Return the (X, Y) coordinate for the center point of the cell that contains the specified text.  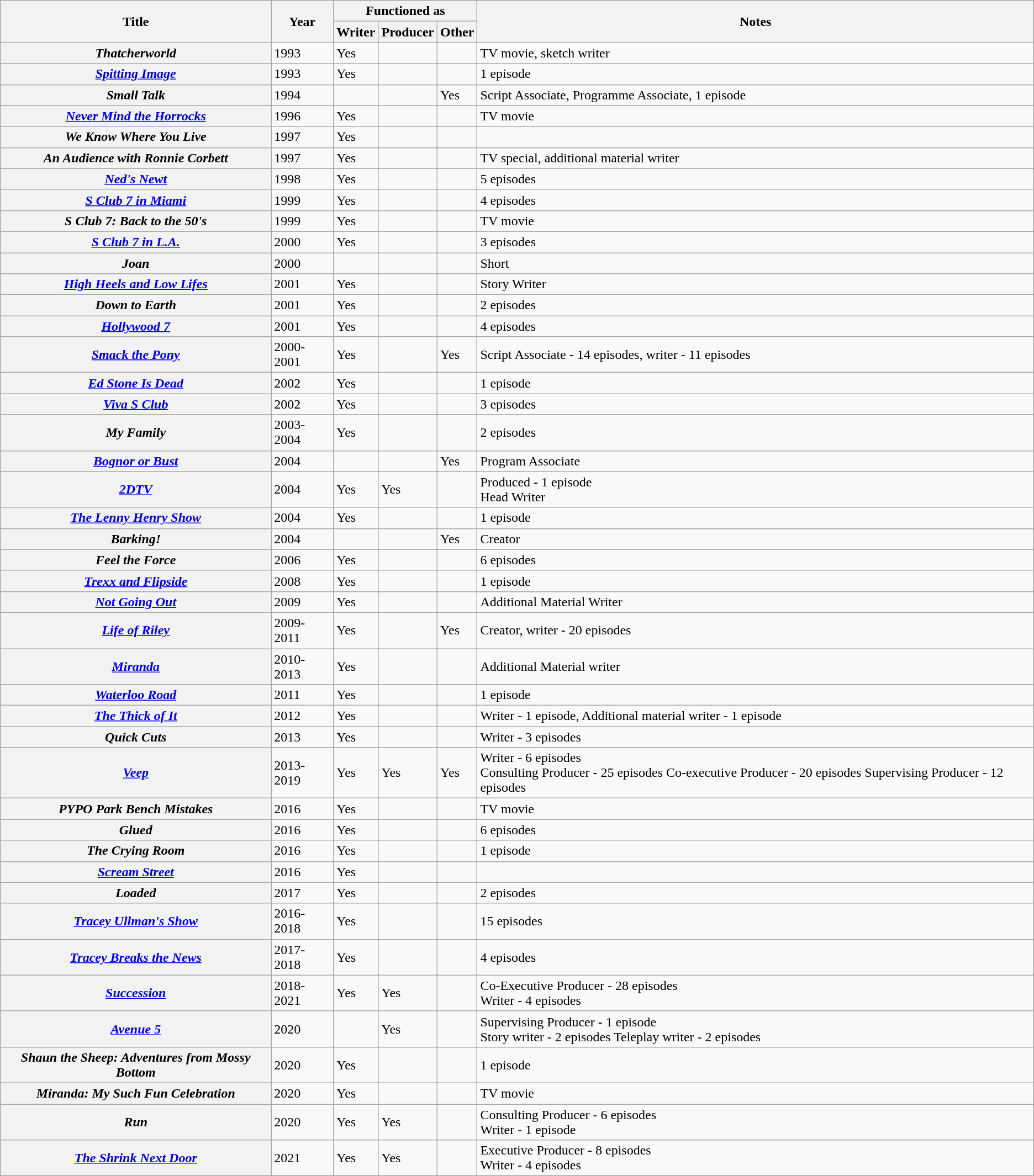
Produced - 1 episodeHead Writer (756, 489)
Hollywood 7 (136, 326)
2011 (303, 695)
Additional Material Writer (756, 602)
Joan (136, 263)
Script Associate, Programme Associate, 1 episode (756, 95)
Creator (756, 539)
Life of Riley (136, 631)
Consulting Producer - 6 episodesWriter - 1 episode (756, 1122)
Miranda (136, 666)
2003-2004 (303, 433)
Succession (136, 993)
Program Associate (756, 461)
Writer (356, 32)
The Shrink Next Door (136, 1158)
Year (303, 22)
S Club 7 in Miami (136, 200)
Spitting Image (136, 74)
The Lenny Henry Show (136, 518)
2012 (303, 716)
2013 (303, 737)
2008 (303, 581)
1994 (303, 95)
Ned's Newt (136, 179)
2009-2011 (303, 631)
My Family (136, 433)
2018-2021 (303, 993)
2013-2019 (303, 773)
We Know Where You Live (136, 137)
Quick Cuts (136, 737)
Feel the Force (136, 560)
Veep (136, 773)
Notes (756, 22)
An Audience with Ronnie Corbett (136, 158)
Bognor or Bust (136, 461)
Miranda: My Such Fun Celebration (136, 1093)
2006 (303, 560)
Down to Earth (136, 305)
Creator, writer - 20 episodes (756, 631)
Supervising Producer - 1 episodeStory writer - 2 episodes Teleplay writer - 2 episodes (756, 1029)
Small Talk (136, 95)
S Club 7 in L.A. (136, 242)
Smack the Pony (136, 354)
Writer - 6 episodesConsulting Producer - 25 episodes Co-executive Producer - 20 episodes Supervising Producer - 12 episodes (756, 773)
The Thick of It (136, 716)
Script Associate - 14 episodes, writer - 11 episodes (756, 354)
2DTV (136, 489)
2016-2018 (303, 921)
Writer - 1 episode, Additional material writer - 1 episode (756, 716)
Story Writer (756, 284)
TV movie, sketch writer (756, 53)
Viva S Club (136, 404)
Other (457, 32)
2009 (303, 602)
TV special, additional material writer (756, 158)
Functioned as (405, 11)
Shaun the Sheep: Adventures from Mossy Bottom (136, 1064)
Short (756, 263)
S Club 7: Back to the 50's (136, 221)
Writer - 3 episodes (756, 737)
2021 (303, 1158)
Executive Producer - 8 episodesWriter - 4 episodes (756, 1158)
Not Going Out (136, 602)
High Heels and Low Lifes (136, 284)
Trexx and Flipside (136, 581)
2010-2013 (303, 666)
The Crying Room (136, 851)
2017-2018 (303, 957)
PYPO Park Bench Mistakes (136, 809)
5 episodes (756, 179)
Never Mind the Horrocks (136, 116)
15 episodes (756, 921)
Tracey Breaks the News (136, 957)
Loaded (136, 893)
Tracey Ullman's Show (136, 921)
1998 (303, 179)
Waterloo Road (136, 695)
Thatcherworld (136, 53)
2017 (303, 893)
Scream Street (136, 872)
Barking! (136, 539)
Avenue 5 (136, 1029)
Run (136, 1122)
1996 (303, 116)
Title (136, 22)
Glued (136, 830)
2000-2001 (303, 354)
Producer (408, 32)
Ed Stone Is Dead (136, 383)
Co-Executive Producer - 28 episodesWriter - 4 episodes (756, 993)
Additional Material writer (756, 666)
